Locate the cell with the specified text and output its [x, y] center coordinate. 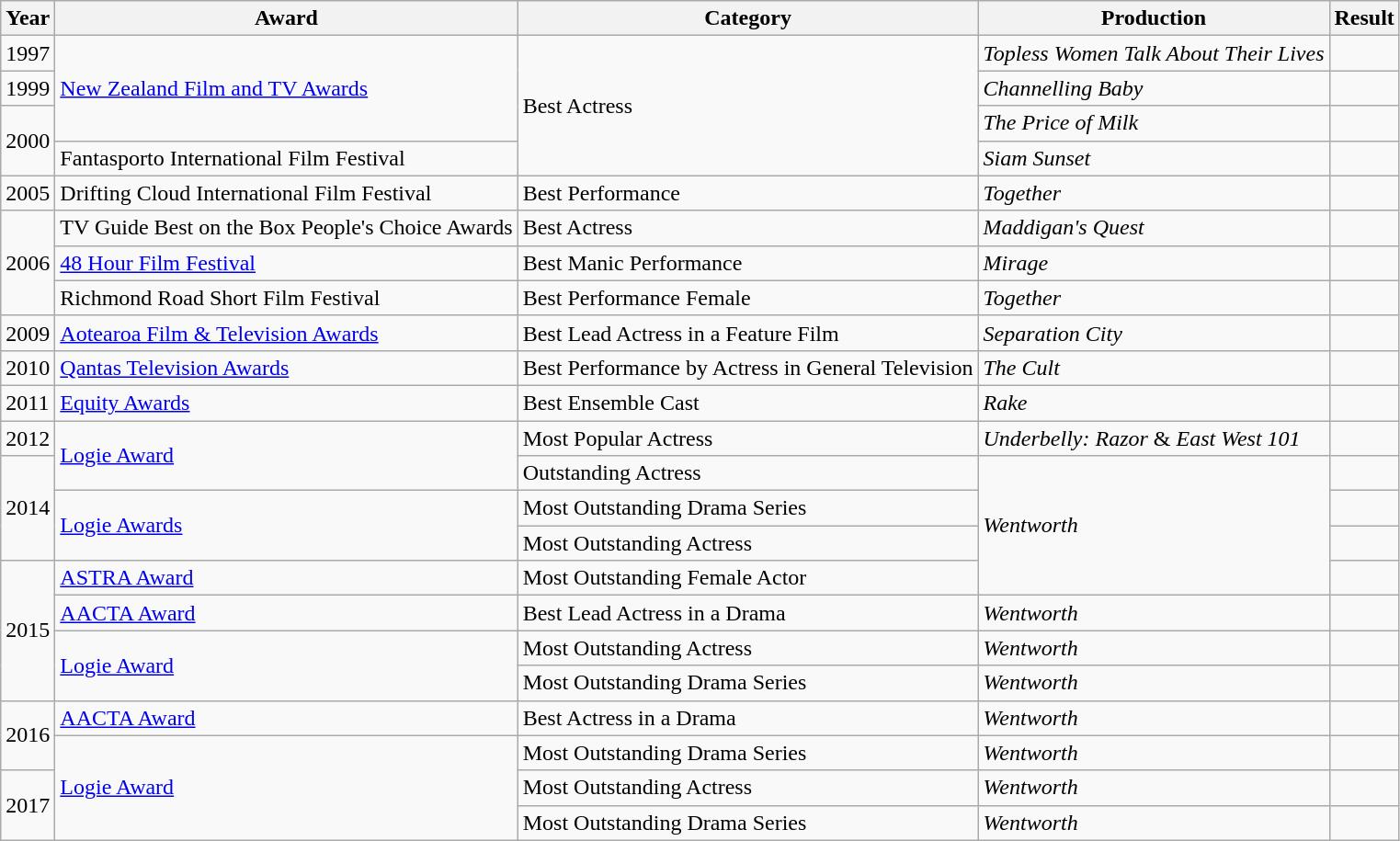
Siam Sunset [1154, 158]
2010 [28, 368]
2009 [28, 333]
Mirage [1154, 263]
Best Manic Performance [748, 263]
Best Lead Actress in a Feature Film [748, 333]
1999 [28, 88]
Best Actress in a Drama [748, 718]
2011 [28, 403]
Richmond Road Short Film Festival [287, 298]
Most Outstanding Female Actor [748, 578]
Award [287, 18]
48 Hour Film Festival [287, 263]
2014 [28, 508]
Outstanding Actress [748, 473]
TV Guide Best on the Box People's Choice Awards [287, 228]
1997 [28, 53]
Underbelly: Razor & East West 101 [1154, 438]
2015 [28, 631]
Drifting Cloud International Film Festival [287, 193]
Logie Awards [287, 526]
Channelling Baby [1154, 88]
Result [1364, 18]
2000 [28, 141]
ASTRA Award [287, 578]
Best Performance Female [748, 298]
Best Performance [748, 193]
Fantasporto International Film Festival [287, 158]
Most Popular Actress [748, 438]
Equity Awards [287, 403]
2006 [28, 263]
Aotearoa Film & Television Awards [287, 333]
Topless Women Talk About Their Lives [1154, 53]
Category [748, 18]
Qantas Television Awards [287, 368]
2016 [28, 735]
Separation City [1154, 333]
Rake [1154, 403]
The Cult [1154, 368]
The Price of Milk [1154, 123]
Best Performance by Actress in General Television [748, 368]
2017 [28, 805]
2005 [28, 193]
Year [28, 18]
New Zealand Film and TV Awards [287, 88]
Maddigan's Quest [1154, 228]
Best Lead Actress in a Drama [748, 613]
Best Ensemble Cast [748, 403]
2012 [28, 438]
Production [1154, 18]
